Return the [x, y] coordinate for the center point of the cell that contains the specified text.  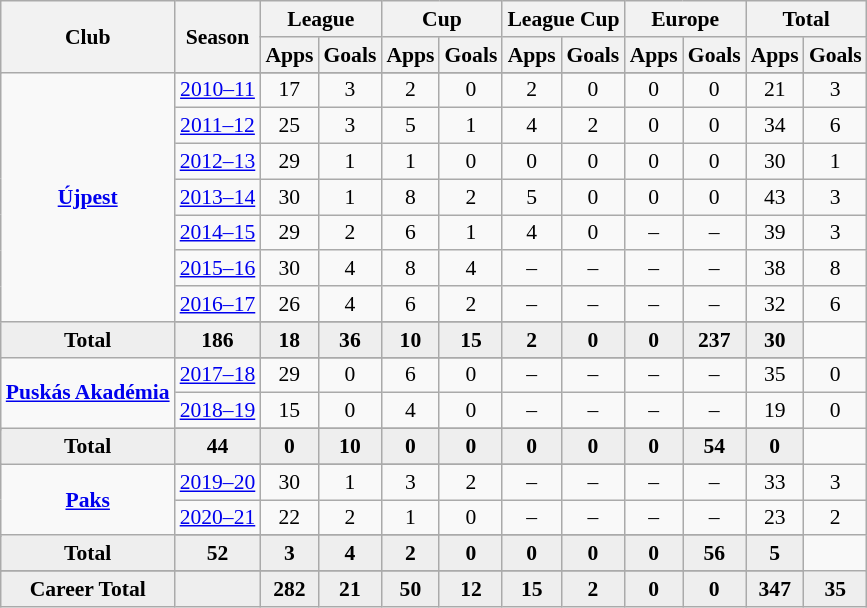
43 [775, 197]
25 [289, 126]
36 [350, 340]
12 [470, 589]
Puskás Akadémia [88, 392]
18 [289, 340]
50 [410, 589]
17 [289, 90]
44 [218, 447]
2016–17 [218, 304]
237 [714, 340]
23 [775, 518]
22 [289, 518]
282 [289, 589]
2018–19 [218, 411]
2019–20 [218, 482]
56 [714, 554]
Europe [686, 19]
54 [714, 447]
2020–21 [218, 518]
39 [775, 233]
Career Total [88, 589]
Paks [88, 500]
2017–18 [218, 375]
347 [775, 589]
2015–16 [218, 269]
League Cup [563, 19]
19 [775, 411]
2010–11 [218, 90]
38 [775, 269]
52 [218, 554]
Újpest [88, 196]
186 [218, 340]
26 [289, 304]
2012–13 [218, 162]
Season [218, 36]
2011–12 [218, 126]
2013–14 [218, 197]
33 [775, 482]
Cup [442, 19]
32 [775, 304]
League [320, 19]
Club [88, 36]
2014–15 [218, 233]
34 [775, 126]
